Capture the cell that displays the provided text and extract its [X, Y] central coordinate. 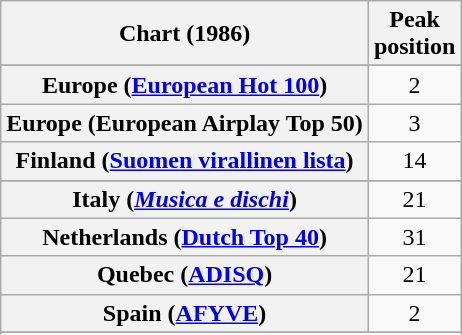
Finland (Suomen virallinen lista) [185, 161]
Italy (Musica e dischi) [185, 199]
Netherlands (Dutch Top 40) [185, 237]
Spain (AFYVE) [185, 313]
3 [414, 123]
Europe (European Airplay Top 50) [185, 123]
Quebec (ADISQ) [185, 275]
Chart (1986) [185, 34]
31 [414, 237]
14 [414, 161]
Peakposition [414, 34]
Europe (European Hot 100) [185, 85]
